Return [X, Y] of the center of cell containing provided text 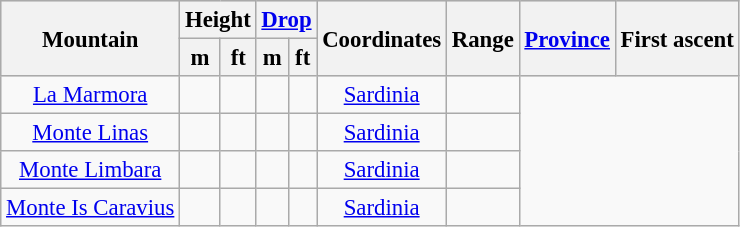
Monte Linas [90, 133]
Province [567, 38]
Mountain [90, 38]
Height [218, 20]
Range [482, 38]
Drop [286, 20]
First ascent [677, 38]
Monte Limbara [90, 170]
Coordinates [382, 38]
La Marmora [90, 95]
Monte Is Caravius [90, 208]
